Detect which cell encompasses the target text, then output its (X, Y) center coordinate. 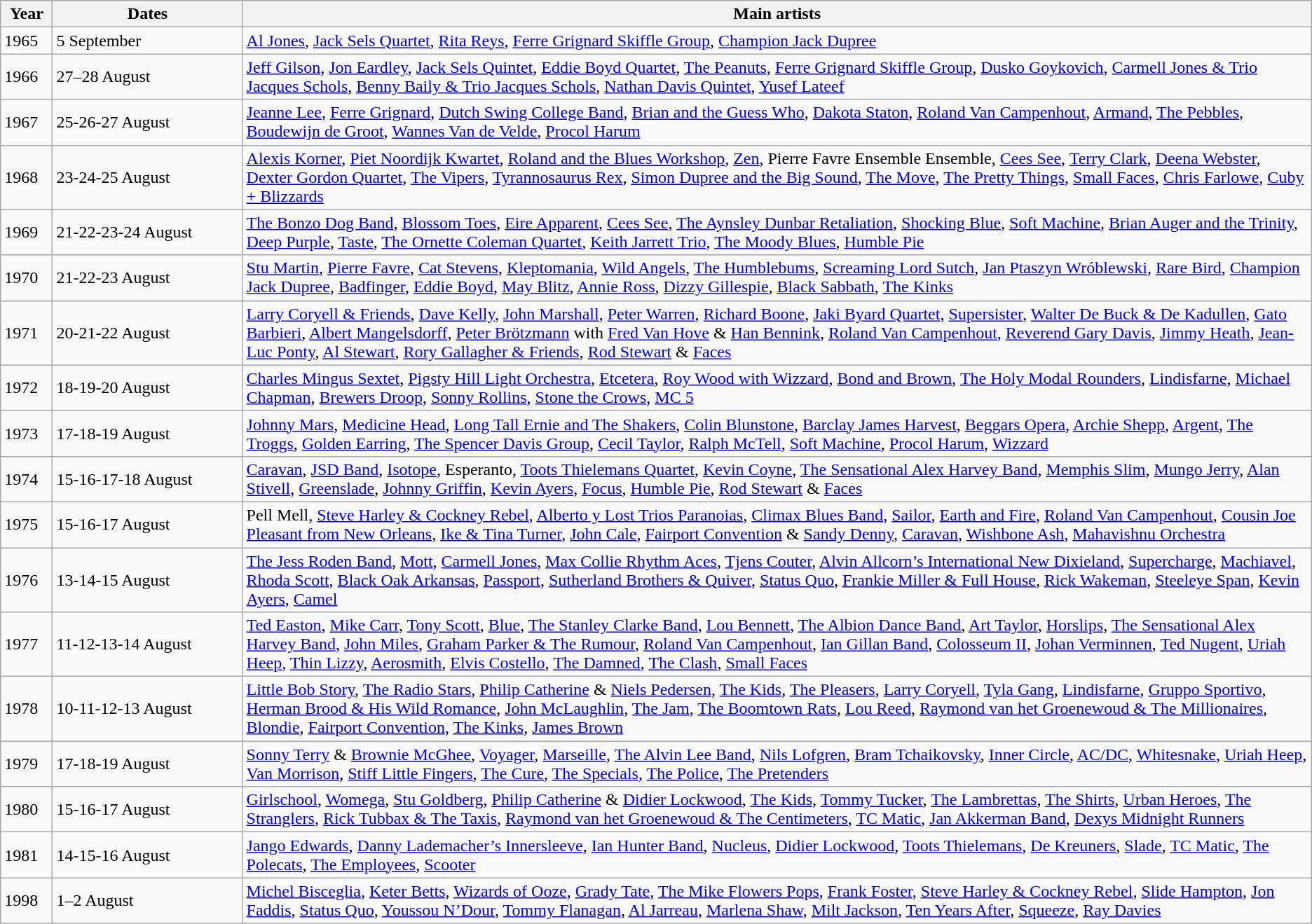
1972 (27, 388)
13-14-15 August (147, 580)
1975 (27, 524)
27–28 August (147, 77)
18-19-20 August (147, 388)
1981 (27, 855)
10-11-12-13 August (147, 709)
14-15-16 August (147, 855)
5 September (147, 41)
20-21-22 August (147, 333)
15-16-17-18 August (147, 479)
21-22-23-24 August (147, 233)
1965 (27, 41)
Main artists (777, 14)
Al Jones, Jack Sels Quartet, Rita Reys, Ferre Grignard Skiffle Group, Champion Jack Dupree (777, 41)
1979 (27, 764)
1966 (27, 77)
23-24-25 August (147, 177)
1973 (27, 433)
1971 (27, 333)
1974 (27, 479)
1998 (27, 901)
1969 (27, 233)
1967 (27, 122)
21-22-23 August (147, 277)
1–2 August (147, 901)
25-26-27 August (147, 122)
Year (27, 14)
1980 (27, 810)
1970 (27, 277)
1977 (27, 644)
1978 (27, 709)
1968 (27, 177)
1976 (27, 580)
11-12-13-14 August (147, 644)
Dates (147, 14)
